Locate the cell with the specified text and output its [X, Y] center coordinate. 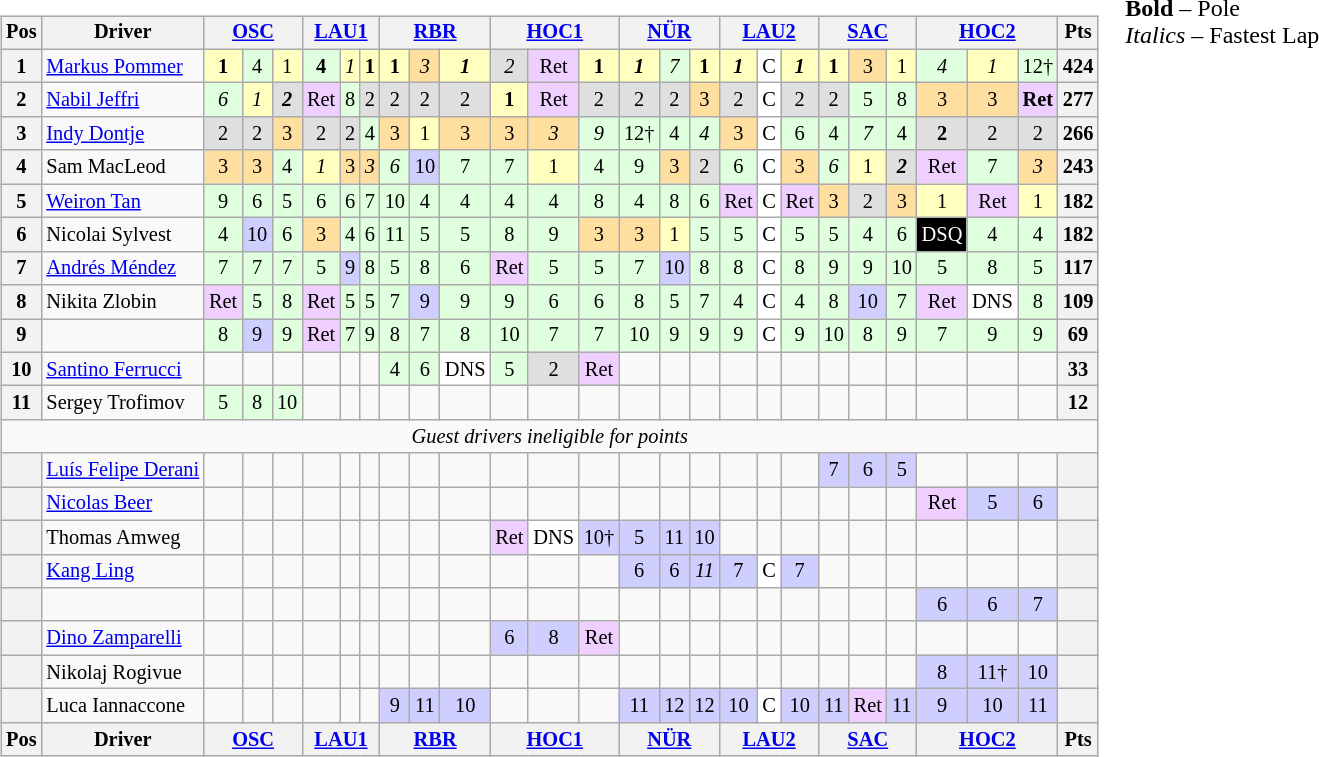
243 [1078, 167]
Kang Ling [122, 571]
277 [1078, 100]
Thomas Amweg [122, 537]
424 [1078, 66]
Indy Dontje [122, 134]
109 [1078, 302]
Andrés Méndez [122, 268]
Sergey Trofimov [122, 403]
Weiron Tan [122, 201]
Luca Iannaccone [122, 706]
Luís Felipe Derani [122, 470]
11† [992, 672]
Santino Ferrucci [122, 369]
69 [1078, 336]
Dino Zamparelli [122, 638]
DSQ [942, 235]
Markus Pommer [122, 66]
Nicolai Sylvest [122, 235]
Nabil Jeffri [122, 100]
10† [599, 537]
266 [1078, 134]
117 [1078, 268]
Nikolaj Rogivue [122, 672]
Sam MacLeod [122, 167]
33 [1078, 369]
Guest drivers ineligible for points [550, 437]
Nikita Zlobin [122, 302]
Nicolas Beer [122, 504]
